Determine the [X, Y] coordinate at the center of the cell enclosing the given text.  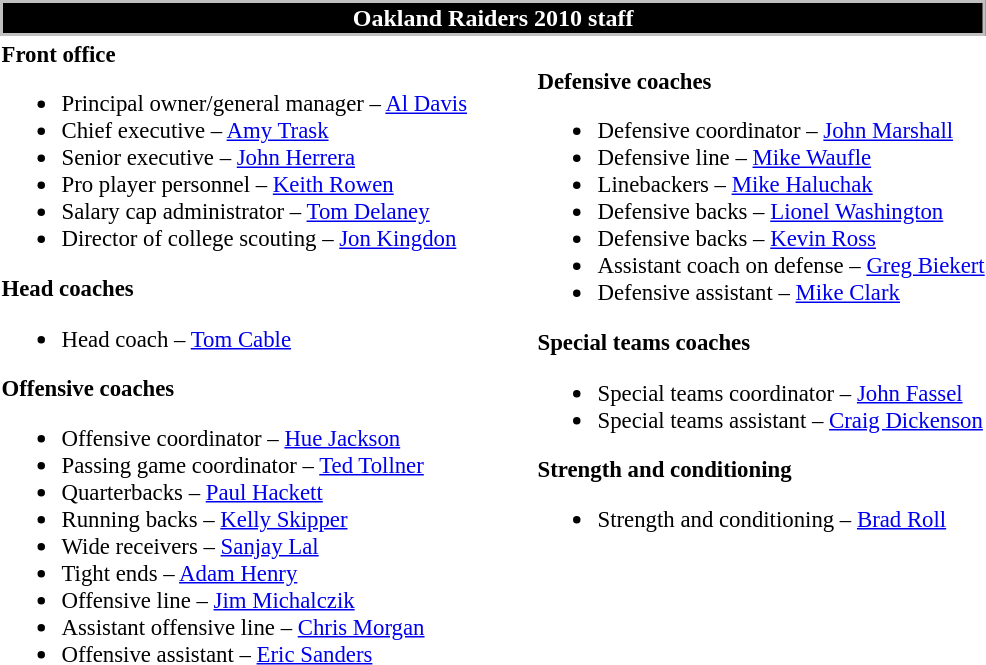
Oakland Raiders 2010 staff [493, 18]
